Return the [X, Y] coordinate for the center point of the cell that contains the specified text.  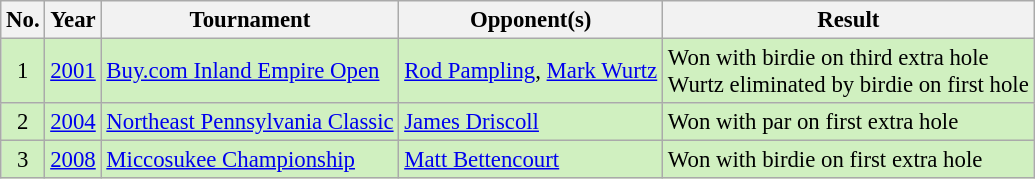
Won with birdie on third extra holeWurtz eliminated by birdie on first hole [849, 72]
2001 [73, 72]
2004 [73, 122]
Won with par on first extra hole [849, 122]
Rod Pampling, Mark Wurtz [531, 72]
No. [23, 20]
Tournament [250, 20]
2 [23, 122]
Won with birdie on first extra hole [849, 160]
3 [23, 160]
Northeast Pennsylvania Classic [250, 122]
Result [849, 20]
Opponent(s) [531, 20]
James Driscoll [531, 122]
Miccosukee Championship [250, 160]
1 [23, 72]
Buy.com Inland Empire Open [250, 72]
Matt Bettencourt [531, 160]
2008 [73, 160]
Year [73, 20]
